Return the [x, y] coordinate for the center point of the cell that contains the specified text.  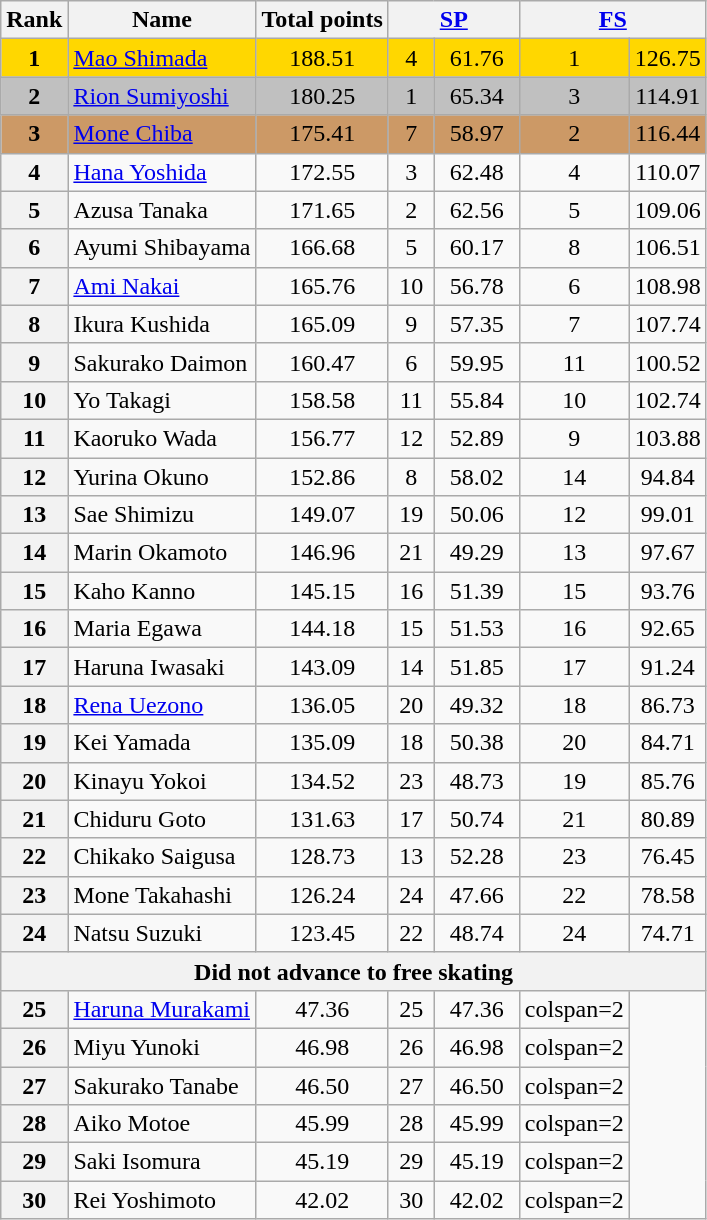
103.88 [668, 438]
Ami Nakai [162, 286]
93.76 [668, 591]
76.45 [668, 857]
Haruna Iwasaki [162, 667]
48.73 [476, 781]
158.58 [322, 400]
Rank [34, 20]
52.28 [476, 857]
Haruna Murakami [162, 1009]
Miyu Yunoki [162, 1047]
136.05 [322, 705]
152.86 [322, 477]
123.45 [322, 933]
114.91 [668, 96]
94.84 [668, 477]
143.09 [322, 667]
51.39 [476, 591]
Maria Egawa [162, 629]
180.25 [322, 96]
65.34 [476, 96]
58.02 [476, 477]
Sakurako Tanabe [162, 1085]
146.96 [322, 553]
52.89 [476, 438]
165.09 [322, 324]
56.78 [476, 286]
50.06 [476, 515]
Ikura Kushida [162, 324]
116.44 [668, 134]
62.48 [476, 172]
91.24 [668, 667]
Sakurako Daimon [162, 362]
57.35 [476, 324]
51.53 [476, 629]
Saki Isomura [162, 1162]
Mone Takahashi [162, 895]
Rei Yoshimoto [162, 1200]
Rena Uezono [162, 705]
144.18 [322, 629]
160.47 [322, 362]
Yurina Okuno [162, 477]
165.76 [322, 286]
51.85 [476, 667]
84.71 [668, 743]
Chiduru Goto [162, 819]
SP [454, 20]
126.24 [322, 895]
166.68 [322, 248]
80.89 [668, 819]
Natsu Suzuki [162, 933]
134.52 [322, 781]
Ayumi Shibayama [162, 248]
49.32 [476, 705]
171.65 [322, 210]
74.71 [668, 933]
Rion Sumiyoshi [162, 96]
108.98 [668, 286]
156.77 [322, 438]
Kinayu Yokoi [162, 781]
128.73 [322, 857]
145.15 [322, 591]
149.07 [322, 515]
97.67 [668, 553]
172.55 [322, 172]
Mao Shimada [162, 58]
50.74 [476, 819]
Kaho Kanno [162, 591]
107.74 [668, 324]
106.51 [668, 248]
85.76 [668, 781]
135.09 [322, 743]
Sae Shimizu [162, 515]
92.65 [668, 629]
Hana Yoshida [162, 172]
Did not advance to free skating [354, 971]
126.75 [668, 58]
188.51 [322, 58]
Aiko Motoe [162, 1124]
59.95 [476, 362]
61.76 [476, 58]
49.29 [476, 553]
47.66 [476, 895]
Kei Yamada [162, 743]
99.01 [668, 515]
110.07 [668, 172]
109.06 [668, 210]
Yo Takagi [162, 400]
Marin Okamoto [162, 553]
78.58 [668, 895]
Kaoruko Wada [162, 438]
FS [612, 20]
Azusa Tanaka [162, 210]
50.38 [476, 743]
60.17 [476, 248]
100.52 [668, 362]
62.56 [476, 210]
131.63 [322, 819]
Mone Chiba [162, 134]
55.84 [476, 400]
Total points [322, 20]
86.73 [668, 705]
175.41 [322, 134]
48.74 [476, 933]
102.74 [668, 400]
Name [162, 20]
58.97 [476, 134]
Chikako Saigusa [162, 857]
